Capture the cell that displays the provided text and extract its [x, y] central coordinate. 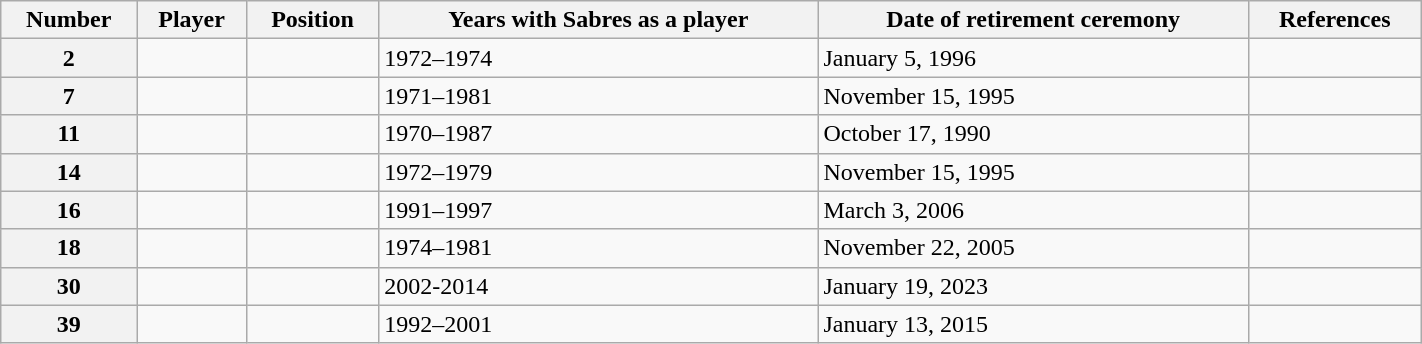
January 5, 1996 [1033, 58]
7 [69, 96]
2002-2014 [598, 286]
Date of retirement ceremony [1033, 20]
1972–1974 [598, 58]
30 [69, 286]
11 [69, 134]
Years with Sabres as a player [598, 20]
January 19, 2023 [1033, 286]
1972–1979 [598, 172]
Number [69, 20]
18 [69, 248]
March 3, 2006 [1033, 210]
1970–1987 [598, 134]
1971–1981 [598, 96]
References [1334, 20]
1992–2001 [598, 324]
1974–1981 [598, 248]
14 [69, 172]
16 [69, 210]
October 17, 1990 [1033, 134]
39 [69, 324]
January 13, 2015 [1033, 324]
Player [192, 20]
2 [69, 58]
Position [312, 20]
1991–1997 [598, 210]
November 22, 2005 [1033, 248]
